Extract the (X, Y) coordinate from the center of the cell holding the provided text.  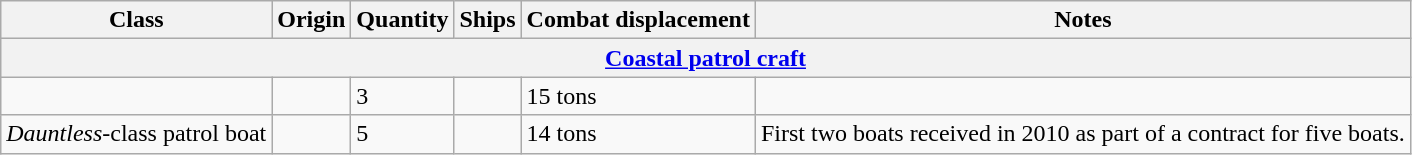
15 tons (638, 96)
Ships (488, 20)
5 (402, 134)
14 tons (638, 134)
Notes (1082, 20)
Combat displacement (638, 20)
Dauntless-class patrol boat (136, 134)
First two boats received in 2010 as part of a contract for five boats. (1082, 134)
Origin (312, 20)
Class (136, 20)
Quantity (402, 20)
Coastal patrol craft (706, 58)
3 (402, 96)
